Identify which cell holds the provided text, then report its [X, Y] central coordinate. 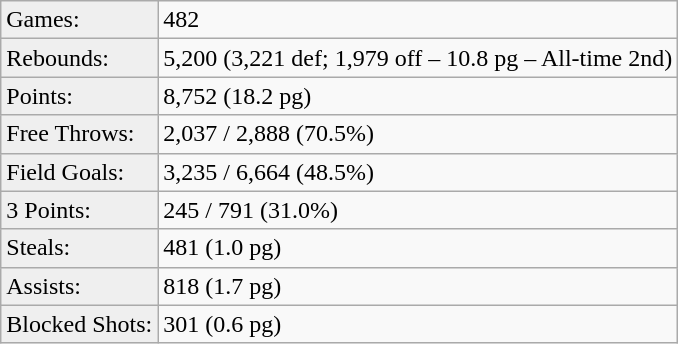
245 / 791 (31.0%) [418, 210]
481 (1.0 pg) [418, 248]
2,037 / 2,888 (70.5%) [418, 134]
Steals: [80, 248]
Games: [80, 20]
Blocked Shots: [80, 324]
8,752 (18.2 pg) [418, 96]
Field Goals: [80, 172]
818 (1.7 pg) [418, 286]
3 Points: [80, 210]
482 [418, 20]
Assists: [80, 286]
Points: [80, 96]
Rebounds: [80, 58]
301 (0.6 pg) [418, 324]
Free Throws: [80, 134]
3,235 / 6,664 (48.5%) [418, 172]
5,200 (3,221 def; 1,979 off – 10.8 pg – All-time 2nd) [418, 58]
